Search for the cell housing the specified text and yield its [X, Y] center coordinate. 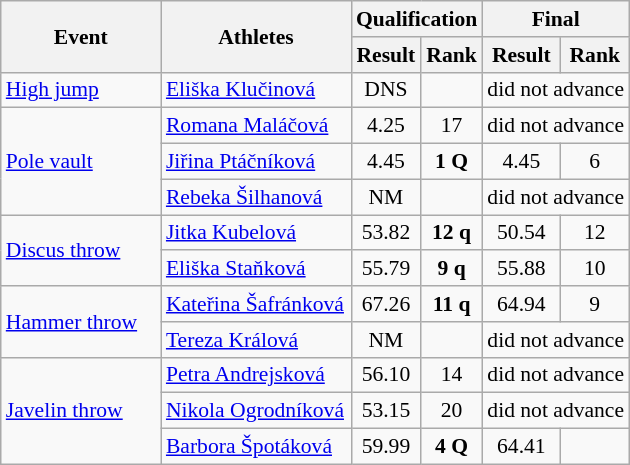
9 q [452, 269]
Kateřina Šafránková [256, 304]
12 q [452, 233]
Athletes [256, 36]
1 Q [452, 162]
Nikola Ogrodníková [256, 411]
55.79 [386, 269]
17 [452, 126]
64.94 [521, 304]
9 [594, 304]
67.26 [386, 304]
Petra Andrejsková [256, 375]
Barbora Špotáková [256, 447]
56.10 [386, 375]
Final [556, 19]
6 [594, 162]
50.54 [521, 233]
DNS [386, 90]
20 [452, 411]
Hammer throw [81, 322]
59.99 [386, 447]
Javelin throw [81, 410]
Discus throw [81, 250]
4.25 [386, 126]
Eliška Staňková [256, 269]
11 q [452, 304]
Qualification [416, 19]
64.41 [521, 447]
Eliška Klučinová [256, 90]
53.82 [386, 233]
14 [452, 375]
12 [594, 233]
4 Q [452, 447]
Tereza Králová [256, 340]
High jump [81, 90]
Rebeka Šilhanová [256, 197]
Pole vault [81, 162]
Jiřina Ptáčníková [256, 162]
Romana Maláčová [256, 126]
Event [81, 36]
53.15 [386, 411]
Jitka Kubelová [256, 233]
55.88 [521, 269]
10 [594, 269]
